Capture the cell that displays the provided text and extract its [X, Y] central coordinate. 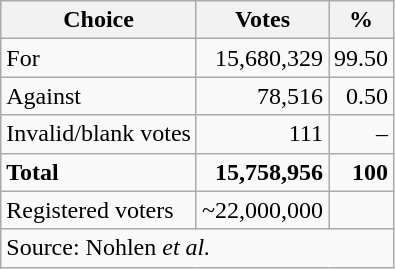
~22,000,000 [262, 210]
Source: Nohlen et al. [198, 248]
78,516 [262, 96]
99.50 [360, 58]
111 [262, 134]
Against [99, 96]
For [99, 58]
15,680,329 [262, 58]
15,758,956 [262, 172]
100 [360, 172]
Registered voters [99, 210]
Choice [99, 20]
Total [99, 172]
Votes [262, 20]
Invalid/blank votes [99, 134]
– [360, 134]
0.50 [360, 96]
% [360, 20]
